For the text-containing cell, return its midpoint in (X, Y) coordinate format. 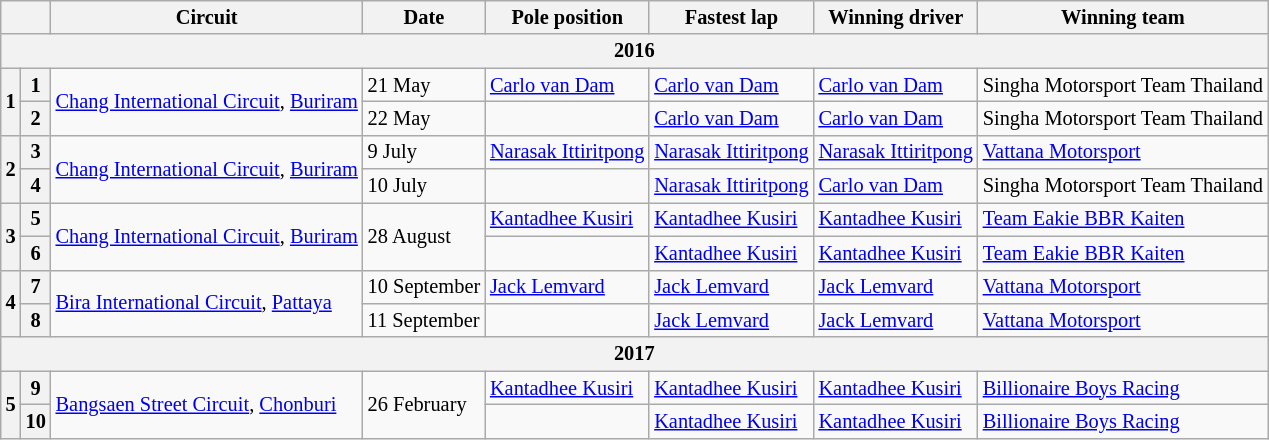
26 February (424, 404)
10 (36, 421)
10 September (424, 287)
9 July (424, 152)
Circuit (207, 17)
7 (36, 287)
Bangsaen Street Circuit, Chonburi (207, 404)
9 (36, 388)
11 September (424, 320)
Fastest lap (731, 17)
6 (36, 253)
2016 (634, 51)
Bira International Circuit, Pattaya (207, 304)
Date (424, 17)
Pole position (567, 17)
8 (36, 320)
22 May (424, 118)
Winning team (1123, 17)
Winning driver (896, 17)
21 May (424, 85)
2017 (634, 354)
28 August (424, 236)
10 July (424, 186)
